Search for the cell housing the specified text and yield its [x, y] center coordinate. 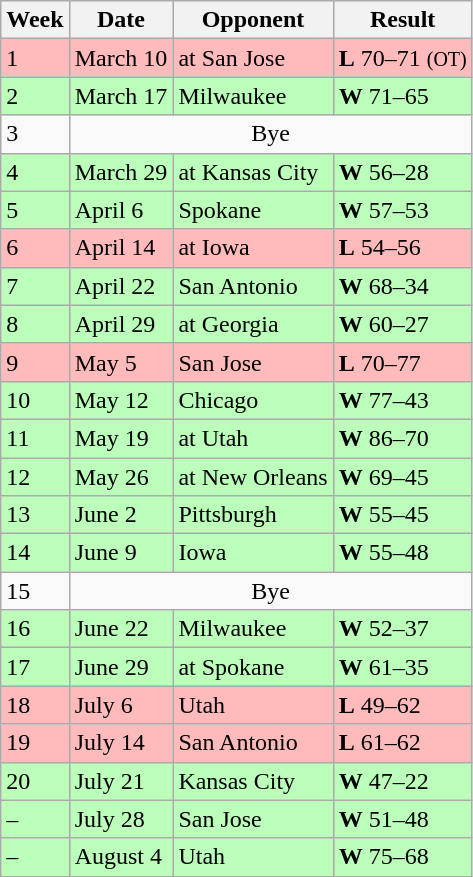
8 [35, 324]
Spokane [253, 210]
at Spokane [253, 667]
19 [35, 743]
4 [35, 172]
W 68–34 [402, 286]
W 51–48 [402, 819]
7 [35, 286]
at Kansas City [253, 172]
May 12 [121, 400]
Iowa [253, 553]
W 77–43 [402, 400]
20 [35, 781]
L 70–77 [402, 362]
July 28 [121, 819]
2 [35, 96]
18 [35, 705]
July 14 [121, 743]
L 70–71 (OT) [402, 58]
16 [35, 629]
W 61–35 [402, 667]
W 60–27 [402, 324]
June 29 [121, 667]
11 [35, 438]
W 56–28 [402, 172]
at Georgia [253, 324]
April 29 [121, 324]
3 [35, 134]
13 [35, 515]
W 55–48 [402, 553]
W 71–65 [402, 96]
W 57–53 [402, 210]
15 [35, 591]
L 61–62 [402, 743]
May 19 [121, 438]
W 47–22 [402, 781]
at Utah [253, 438]
April 6 [121, 210]
July 6 [121, 705]
April 14 [121, 248]
Result [402, 20]
6 [35, 248]
April 22 [121, 286]
Date [121, 20]
W 55–45 [402, 515]
W 69–45 [402, 477]
9 [35, 362]
June 9 [121, 553]
W 52–37 [402, 629]
5 [35, 210]
1 [35, 58]
10 [35, 400]
12 [35, 477]
March 29 [121, 172]
at New Orleans [253, 477]
14 [35, 553]
August 4 [121, 857]
July 21 [121, 781]
at Iowa [253, 248]
W 75–68 [402, 857]
17 [35, 667]
Kansas City [253, 781]
W 86–70 [402, 438]
May 5 [121, 362]
Chicago [253, 400]
L 54–56 [402, 248]
March 10 [121, 58]
at San Jose [253, 58]
Week [35, 20]
June 22 [121, 629]
May 26 [121, 477]
Opponent [253, 20]
March 17 [121, 96]
June 2 [121, 515]
L 49–62 [402, 705]
Pittsburgh [253, 515]
